Find where the given text appears and provide that cell's center as (X, Y) coordinate. 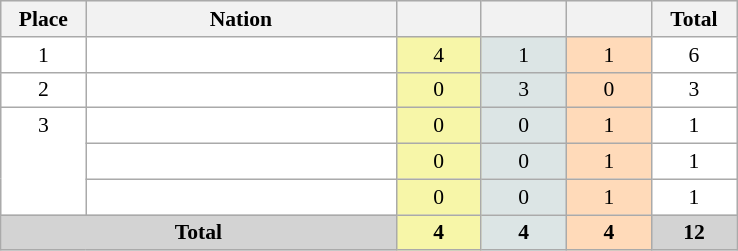
6 (694, 55)
2 (44, 90)
12 (694, 233)
Place (44, 19)
Nation (241, 19)
